Pinpoint the cell where the given text exists, returning its [x, y] midpoint coordinate. 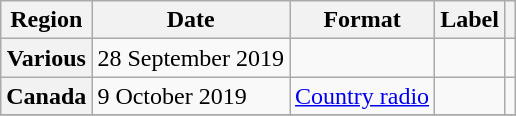
28 September 2019 [191, 58]
Format [362, 20]
9 October 2019 [191, 96]
Region [46, 20]
Country radio [362, 96]
Label [470, 20]
Various [46, 58]
Date [191, 20]
Canada [46, 96]
